Pinpoint the cell where the given text exists, returning its [x, y] midpoint coordinate. 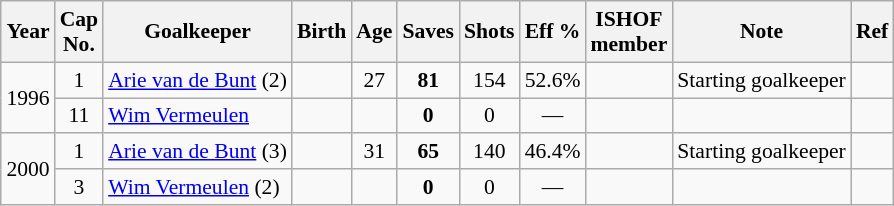
Shots [490, 32]
Age [374, 32]
46.4% [553, 152]
65 [428, 152]
154 [490, 80]
Note [762, 32]
27 [374, 80]
1996 [28, 98]
81 [428, 80]
Eff % [553, 32]
ISHOFmember [628, 32]
52.6% [553, 80]
Arie van de Bunt (3) [198, 152]
3 [80, 187]
2000 [28, 170]
Arie van de Bunt (2) [198, 80]
Wim Vermeulen [198, 116]
31 [374, 152]
Year [28, 32]
Ref [872, 32]
Goalkeeper [198, 32]
140 [490, 152]
Wim Vermeulen (2) [198, 187]
CapNo. [80, 32]
Saves [428, 32]
11 [80, 116]
Birth [322, 32]
